Output the (X, Y) coordinate of the center of the cell containing the given text.  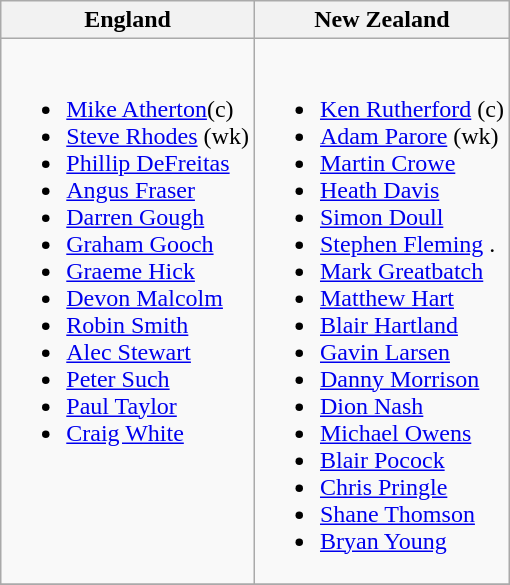
New Zealand (382, 20)
England (128, 20)
